Extract the (X, Y) coordinate from the center of the cell holding the provided text.  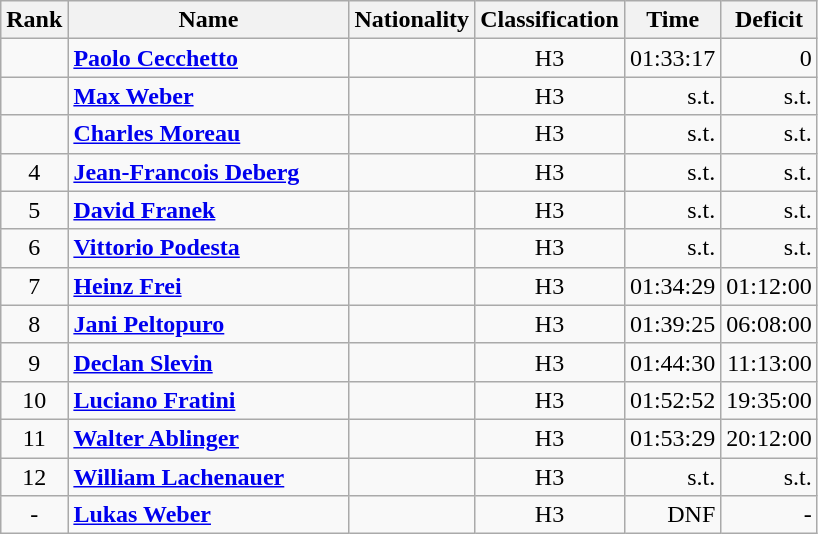
8 (34, 324)
Vittorio Podesta (208, 248)
10 (34, 400)
11 (34, 438)
Jean-Francois Deberg (208, 172)
William Lachenauer (208, 477)
Rank (34, 20)
David Franek (208, 210)
Walter Ablinger (208, 438)
11:13:00 (769, 362)
Time (672, 20)
01:44:30 (672, 362)
12 (34, 477)
5 (34, 210)
Jani Peltopuro (208, 324)
Nationality (412, 20)
Paolo Cecchetto (208, 58)
9 (34, 362)
Heinz Frei (208, 286)
6 (34, 248)
01:39:25 (672, 324)
06:08:00 (769, 324)
0 (769, 58)
01:33:17 (672, 58)
Deficit (769, 20)
Classification (550, 20)
Lukas Weber (208, 515)
Charles Moreau (208, 134)
01:12:00 (769, 286)
4 (34, 172)
01:52:52 (672, 400)
20:12:00 (769, 438)
Name (208, 20)
01:34:29 (672, 286)
Luciano Fratini (208, 400)
Max Weber (208, 96)
19:35:00 (769, 400)
DNF (672, 515)
01:53:29 (672, 438)
7 (34, 286)
Declan Slevin (208, 362)
